Scan for the cell matching the given text and deliver its [X, Y] coordinate at center. 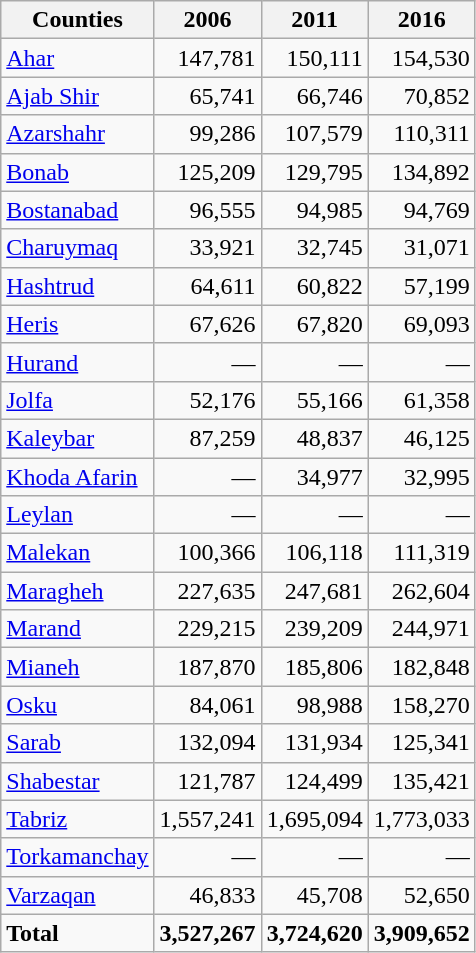
Shabestar [78, 781]
Khoda Afarin [78, 477]
1,557,241 [208, 819]
70,852 [422, 96]
106,118 [314, 553]
94,769 [422, 210]
100,366 [208, 553]
1,773,033 [422, 819]
158,270 [422, 705]
Sarab [78, 743]
99,286 [208, 134]
131,934 [314, 743]
67,626 [208, 324]
33,921 [208, 248]
1,695,094 [314, 819]
52,650 [422, 895]
244,971 [422, 629]
31,071 [422, 248]
84,061 [208, 705]
125,341 [422, 743]
150,111 [314, 58]
107,579 [314, 134]
110,311 [422, 134]
Marand [78, 629]
Leylan [78, 515]
2006 [208, 20]
Charuymaq [78, 248]
182,848 [422, 667]
Tabriz [78, 819]
57,199 [422, 286]
66,746 [314, 96]
3,527,267 [208, 933]
2016 [422, 20]
87,259 [208, 438]
64,611 [208, 286]
Varzaqan [78, 895]
60,822 [314, 286]
61,358 [422, 400]
55,166 [314, 400]
Counties [78, 20]
46,125 [422, 438]
239,209 [314, 629]
96,555 [208, 210]
247,681 [314, 591]
187,870 [208, 667]
Total [78, 933]
129,795 [314, 172]
Heris [78, 324]
124,499 [314, 781]
Bostanabad [78, 210]
34,977 [314, 477]
Osku [78, 705]
2011 [314, 20]
Bonab [78, 172]
3,909,652 [422, 933]
Azarshahr [78, 134]
45,708 [314, 895]
Torkamanchay [78, 857]
67,820 [314, 324]
48,837 [314, 438]
32,745 [314, 248]
65,741 [208, 96]
46,833 [208, 895]
Ajab Shir [78, 96]
52,176 [208, 400]
125,209 [208, 172]
134,892 [422, 172]
3,724,620 [314, 933]
132,094 [208, 743]
94,985 [314, 210]
Hashtrud [78, 286]
Ahar [78, 58]
Kaleybar [78, 438]
154,530 [422, 58]
Mianeh [78, 667]
Maragheh [78, 591]
Hurand [78, 362]
185,806 [314, 667]
32,995 [422, 477]
121,787 [208, 781]
Jolfa [78, 400]
229,215 [208, 629]
111,319 [422, 553]
147,781 [208, 58]
Malekan [78, 553]
227,635 [208, 591]
98,988 [314, 705]
262,604 [422, 591]
135,421 [422, 781]
69,093 [422, 324]
